Search for the cell housing the specified text and yield its [X, Y] center coordinate. 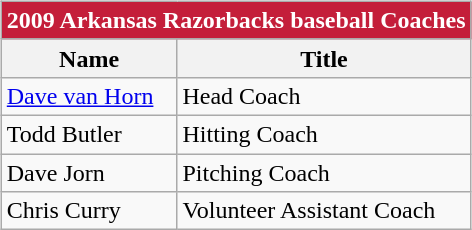
Head Coach [324, 96]
Pitching Coach [324, 173]
Todd Butler [89, 134]
Chris Curry [89, 211]
Volunteer Assistant Coach [324, 211]
2009 Arkansas Razorbacks baseball Coaches [236, 20]
Title [324, 58]
Dave Jorn [89, 173]
Dave van Horn [89, 96]
Name [89, 58]
Hitting Coach [324, 134]
